Locate the cell with the specified text and output its (x, y) center coordinate. 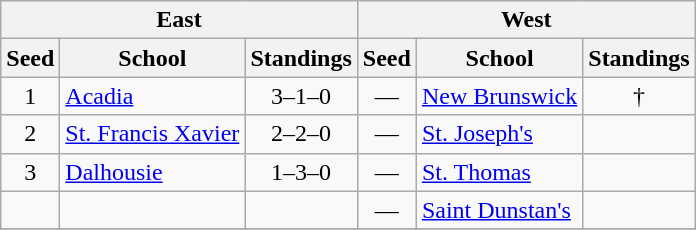
St. Thomas (499, 172)
East (180, 20)
Saint Dunstan's (499, 210)
West (526, 20)
2–2–0 (301, 134)
Dalhousie (152, 172)
3 (30, 172)
New Brunswick (499, 96)
St. Joseph's (499, 134)
1–3–0 (301, 172)
St. Francis Xavier (152, 134)
3–1–0 (301, 96)
1 (30, 96)
2 (30, 134)
† (639, 96)
Acadia (152, 96)
